Scan for the cell matching the given text and deliver its (X, Y) coordinate at center. 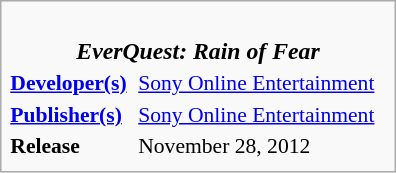
Release (72, 146)
EverQuest: Rain of Fear (198, 38)
Developer(s) (72, 83)
November 28, 2012 (262, 146)
Publisher(s) (72, 114)
